Provide the (X, Y) coordinate of the cell's center where the given text is located.  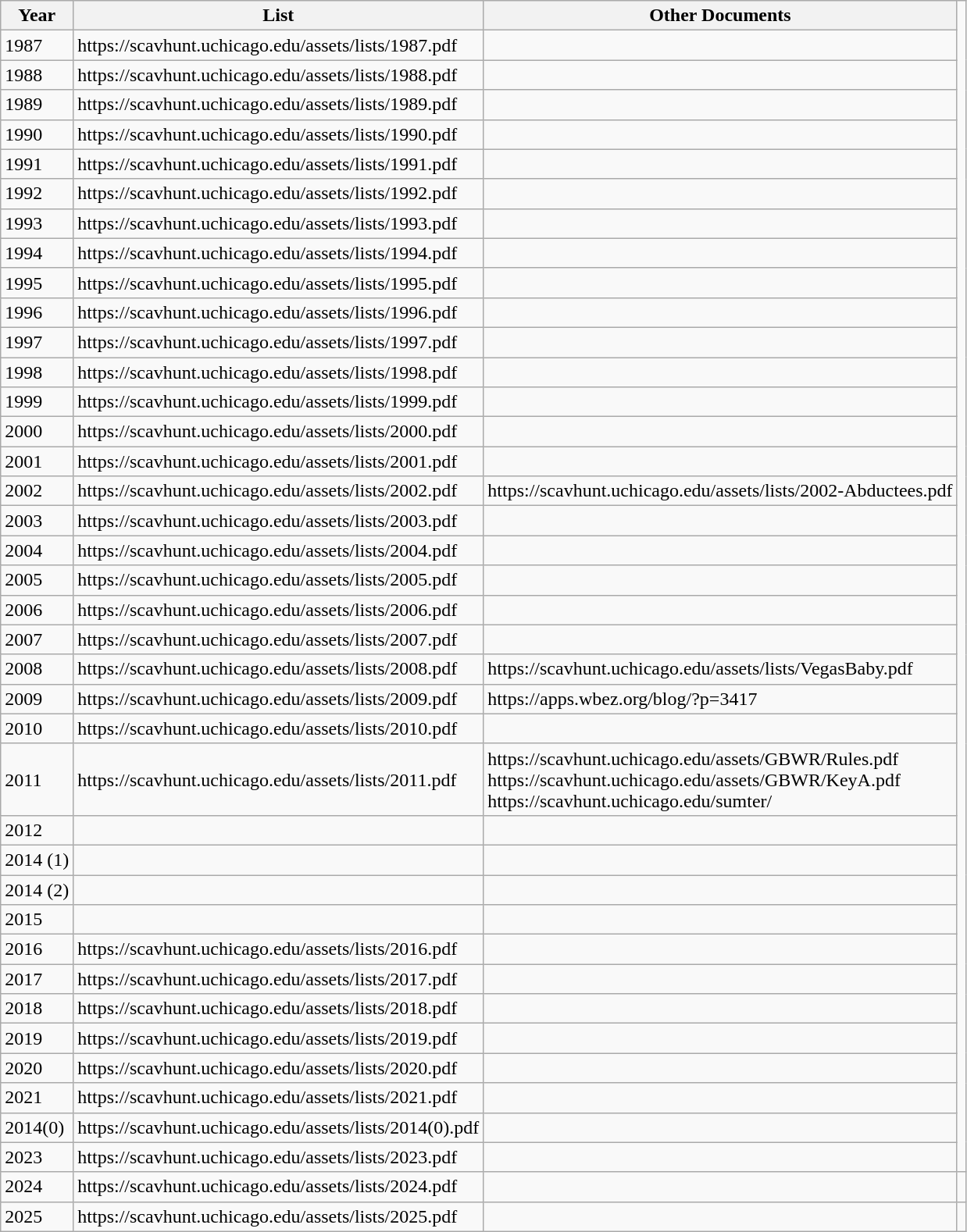
https://scavhunt.uchicago.edu/assets/lists/2001.pdf (278, 461)
https://scavhunt.uchicago.edu/assets/lists/1992.pdf (278, 194)
1996 (37, 312)
https://scavhunt.uchicago.edu/assets/lists/1999.pdf (278, 402)
Year (37, 16)
2005 (37, 580)
https://scavhunt.uchicago.edu/assets/lists/2017.pdf (278, 979)
https://scavhunt.uchicago.edu/assets/lists/2018.pdf (278, 1009)
1999 (37, 402)
2011 (37, 779)
1987 (37, 45)
https://scavhunt.uchicago.edu/assets/lists/2010.pdf (278, 728)
2003 (37, 521)
1995 (37, 283)
2016 (37, 949)
2018 (37, 1009)
2023 (37, 1157)
https://apps.wbez.org/blog/?p=3417 (720, 699)
https://scavhunt.uchicago.edu/assets/lists/2011.pdf (278, 779)
2025 (37, 1216)
2012 (37, 830)
https://scavhunt.uchicago.edu/assets/lists/1989.pdf (278, 105)
https://scavhunt.uchicago.edu/assets/GBWR/Rules.pdfhttps://scavhunt.uchicago.edu/assets/GBWR/KeyA.pdfhttps://scavhunt.uchicago.edu/sumter/ (720, 779)
2014 (1) (37, 860)
https://scavhunt.uchicago.edu/assets/lists/1997.pdf (278, 342)
https://scavhunt.uchicago.edu/assets/lists/2025.pdf (278, 1216)
https://scavhunt.uchicago.edu/assets/lists/1988.pdf (278, 75)
1992 (37, 194)
https://scavhunt.uchicago.edu/assets/lists/2005.pdf (278, 580)
https://scavhunt.uchicago.edu/assets/lists/VegasBaby.pdf (720, 669)
https://scavhunt.uchicago.edu/assets/lists/2002.pdf (278, 491)
2014(0) (37, 1127)
https://scavhunt.uchicago.edu/assets/lists/2023.pdf (278, 1157)
1991 (37, 164)
2001 (37, 461)
https://scavhunt.uchicago.edu/assets/lists/2021.pdf (278, 1098)
2009 (37, 699)
2017 (37, 979)
https://scavhunt.uchicago.edu/assets/lists/2003.pdf (278, 521)
https://scavhunt.uchicago.edu/assets/lists/2020.pdf (278, 1068)
https://scavhunt.uchicago.edu/assets/lists/2009.pdf (278, 699)
https://scavhunt.uchicago.edu/assets/lists/1987.pdf (278, 45)
https://scavhunt.uchicago.edu/assets/lists/1996.pdf (278, 312)
2021 (37, 1098)
2020 (37, 1068)
1989 (37, 105)
https://scavhunt.uchicago.edu/assets/lists/2024.pdf (278, 1187)
https://scavhunt.uchicago.edu/assets/lists/2004.pdf (278, 550)
https://scavhunt.uchicago.edu/assets/lists/2007.pdf (278, 639)
2007 (37, 639)
1988 (37, 75)
https://scavhunt.uchicago.edu/assets/lists/2000.pdf (278, 432)
2002 (37, 491)
List (278, 16)
https://scavhunt.uchicago.edu/assets/lists/2016.pdf (278, 949)
2010 (37, 728)
2014 (2) (37, 889)
https://scavhunt.uchicago.edu/assets/lists/2019.pdf (278, 1038)
1994 (37, 253)
https://scavhunt.uchicago.edu/assets/lists/2006.pdf (278, 610)
1997 (37, 342)
https://scavhunt.uchicago.edu/assets/lists/2002-Abductees.pdf (720, 491)
2019 (37, 1038)
1993 (37, 223)
1990 (37, 134)
https://scavhunt.uchicago.edu/assets/lists/1994.pdf (278, 253)
https://scavhunt.uchicago.edu/assets/lists/1990.pdf (278, 134)
2015 (37, 920)
2008 (37, 669)
2000 (37, 432)
2004 (37, 550)
https://scavhunt.uchicago.edu/assets/lists/1995.pdf (278, 283)
2024 (37, 1187)
https://scavhunt.uchicago.edu/assets/lists/2008.pdf (278, 669)
https://scavhunt.uchicago.edu/assets/lists/1993.pdf (278, 223)
https://scavhunt.uchicago.edu/assets/lists/1998.pdf (278, 372)
1998 (37, 372)
https://scavhunt.uchicago.edu/assets/lists/2014(0).pdf (278, 1127)
2006 (37, 610)
Other Documents (720, 16)
https://scavhunt.uchicago.edu/assets/lists/1991.pdf (278, 164)
